Extract the (X, Y) coordinate from the center of the cell holding the provided text.  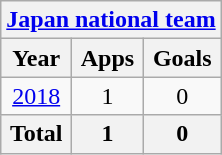
Goals (182, 58)
2018 (36, 96)
Apps (108, 58)
Total (36, 134)
Year (36, 58)
Japan national team (111, 20)
